Identify which cell holds the provided text, then report its (X, Y) central coordinate. 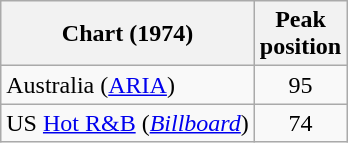
74 (300, 123)
Chart (1974) (128, 34)
US Hot R&B (Billboard) (128, 123)
Peakposition (300, 34)
Australia (ARIA) (128, 85)
95 (300, 85)
